Find where the given text appears and provide that cell's center as (X, Y) coordinate. 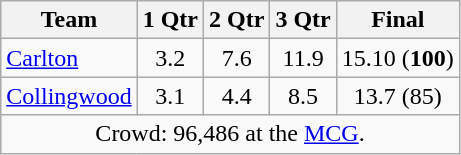
Carlton (69, 58)
Team (69, 20)
Crowd: 96,486 at the MCG. (230, 134)
3.2 (170, 58)
Collingwood (69, 96)
4.4 (237, 96)
Final (398, 20)
1 Qtr (170, 20)
3 Qtr (303, 20)
2 Qtr (237, 20)
7.6 (237, 58)
3.1 (170, 96)
15.10 (100) (398, 58)
11.9 (303, 58)
8.5 (303, 96)
13.7 (85) (398, 96)
